Provide the (X, Y) coordinate of the cell's center where the given text is located.  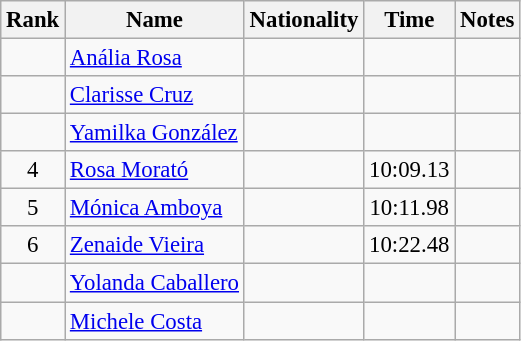
Clarisse Cruz (155, 95)
Rosa Morató (155, 170)
Yamilka González (155, 133)
Zenaide Vieira (155, 245)
6 (33, 245)
4 (33, 170)
Michele Costa (155, 321)
Mónica Amboya (155, 208)
Nationality (304, 20)
10:11.98 (410, 208)
Time (410, 20)
Yolanda Caballero (155, 283)
Notes (488, 20)
Name (155, 20)
10:22.48 (410, 245)
5 (33, 208)
10:09.13 (410, 170)
Anália Rosa (155, 58)
Rank (33, 20)
